Detect which cell encompasses the target text, then output its (x, y) center coordinate. 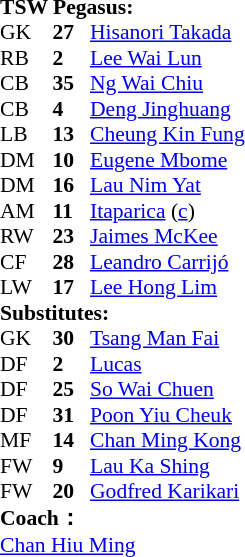
Lee Wai Lun (168, 58)
31 (71, 415)
Godfred Karikari (168, 491)
Jaimes McKee (168, 237)
Lau Ka Shing (168, 466)
RB (26, 58)
4 (71, 109)
23 (71, 237)
27 (71, 33)
28 (71, 262)
10 (71, 160)
LB (26, 135)
So Wai Chuen (168, 389)
Eugene Mbome (168, 160)
Tsang Man Fai (168, 339)
Ng Wai Chiu (168, 83)
MF (26, 441)
Lucas (168, 364)
Deng Jinghuang (168, 109)
16 (71, 185)
Lee Hong Lim (168, 287)
25 (71, 389)
Substitutes: (122, 313)
LW (26, 287)
17 (71, 287)
20 (71, 491)
Itaparica (c) (168, 211)
Hisanori Takada (168, 33)
Leandro Carrijó (168, 262)
Cheung Kin Fung (168, 135)
Lau Nim Yat (168, 185)
RW (26, 237)
14 (71, 441)
Poon Yiu Cheuk (168, 415)
35 (71, 83)
CF (26, 262)
11 (71, 211)
Coach： (122, 518)
13 (71, 135)
Chan Ming Kong (168, 441)
30 (71, 339)
9 (71, 466)
AM (26, 211)
